For the text-containing cell, return its midpoint in [X, Y] coordinate format. 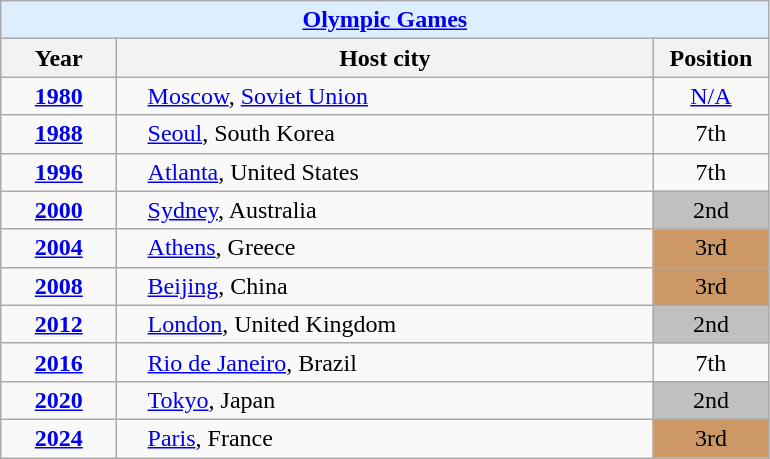
2016 [59, 362]
Year [59, 58]
Sydney, Australia [385, 210]
2012 [59, 324]
2020 [59, 400]
Olympic Games [385, 20]
Atlanta, United States [385, 172]
1996 [59, 172]
Athens, Greece [385, 248]
Host city [385, 58]
Paris, France [385, 438]
2024 [59, 438]
Beijing, China [385, 286]
1980 [59, 96]
2004 [59, 248]
2000 [59, 210]
Seoul, South Korea [385, 134]
Position [711, 58]
Moscow, Soviet Union [385, 96]
N/A [711, 96]
Rio de Janeiro, Brazil [385, 362]
2008 [59, 286]
London, United Kingdom [385, 324]
Tokyo, Japan [385, 400]
1988 [59, 134]
